Detect which cell encompasses the target text, then output its [X, Y] center coordinate. 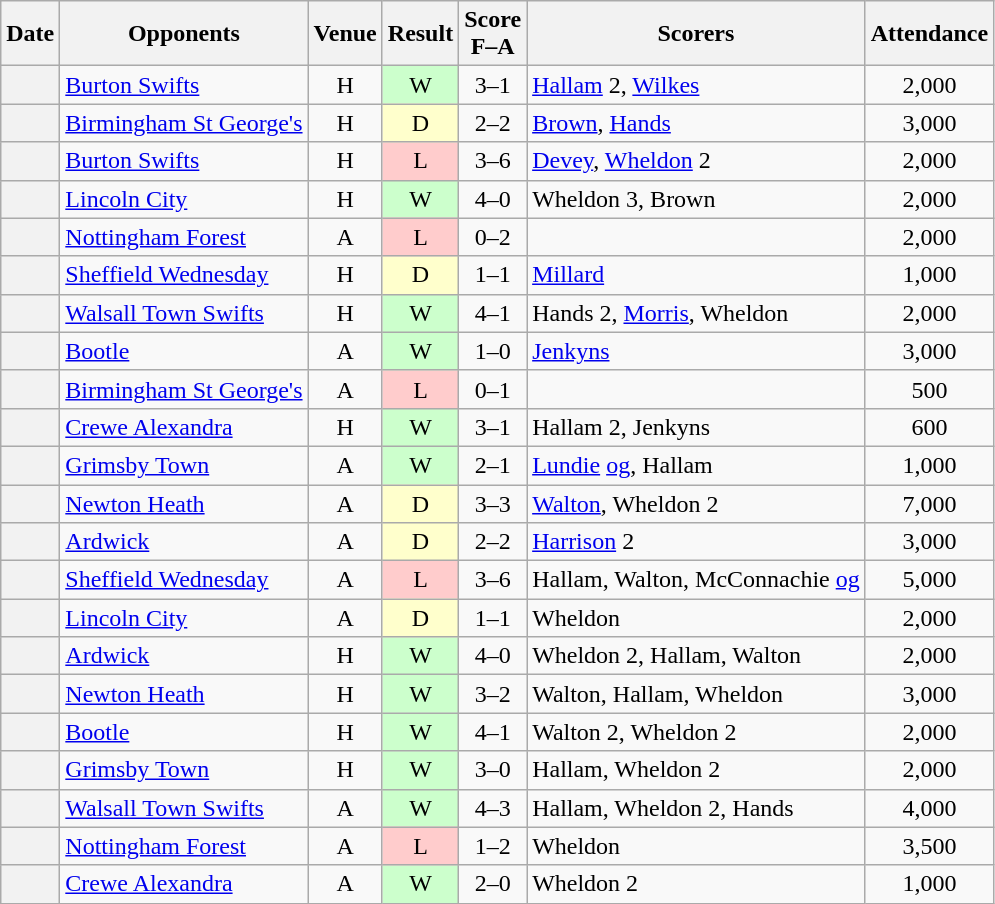
0–2 [493, 237]
Hallam 2, Wilkes [696, 85]
Opponents [184, 34]
Lundie og, Hallam [696, 465]
Walton, Wheldon 2 [696, 503]
0–1 [493, 389]
Wheldon 2, Hallam, Walton [696, 656]
1–0 [493, 351]
Wheldon 2 [696, 884]
Hands 2, Morris, Wheldon [696, 313]
600 [929, 427]
Date [30, 34]
4–3 [493, 808]
Attendance [929, 34]
Millard [696, 275]
Hallam, Wheldon 2, Hands [696, 808]
Jenkyns [696, 351]
Result [420, 34]
Hallam, Walton, McConnachie og [696, 580]
5,000 [929, 580]
2–0 [493, 884]
500 [929, 389]
7,000 [929, 503]
Walton 2, Wheldon 2 [696, 732]
3,500 [929, 846]
3–3 [493, 503]
ScoreF–A [493, 34]
Harrison 2 [696, 542]
3–2 [493, 694]
Venue [345, 34]
1–2 [493, 846]
Scorers [696, 34]
3–0 [493, 770]
Brown, Hands [696, 123]
4,000 [929, 808]
Hallam 2, Jenkyns [696, 427]
2–1 [493, 465]
Wheldon 3, Brown [696, 199]
Walton, Hallam, Wheldon [696, 694]
Devey, Wheldon 2 [696, 161]
Hallam, Wheldon 2 [696, 770]
